Search for the cell housing the specified text and yield its (X, Y) center coordinate. 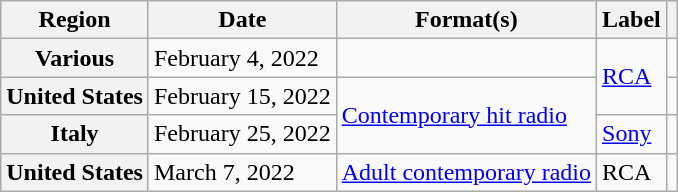
Label (632, 20)
Sony (632, 134)
Various (75, 58)
February 25, 2022 (242, 134)
Date (242, 20)
Adult contemporary radio (466, 172)
February 15, 2022 (242, 96)
March 7, 2022 (242, 172)
Italy (75, 134)
Region (75, 20)
February 4, 2022 (242, 58)
Format(s) (466, 20)
Contemporary hit radio (466, 115)
